Search for the cell housing the specified text and yield its (x, y) center coordinate. 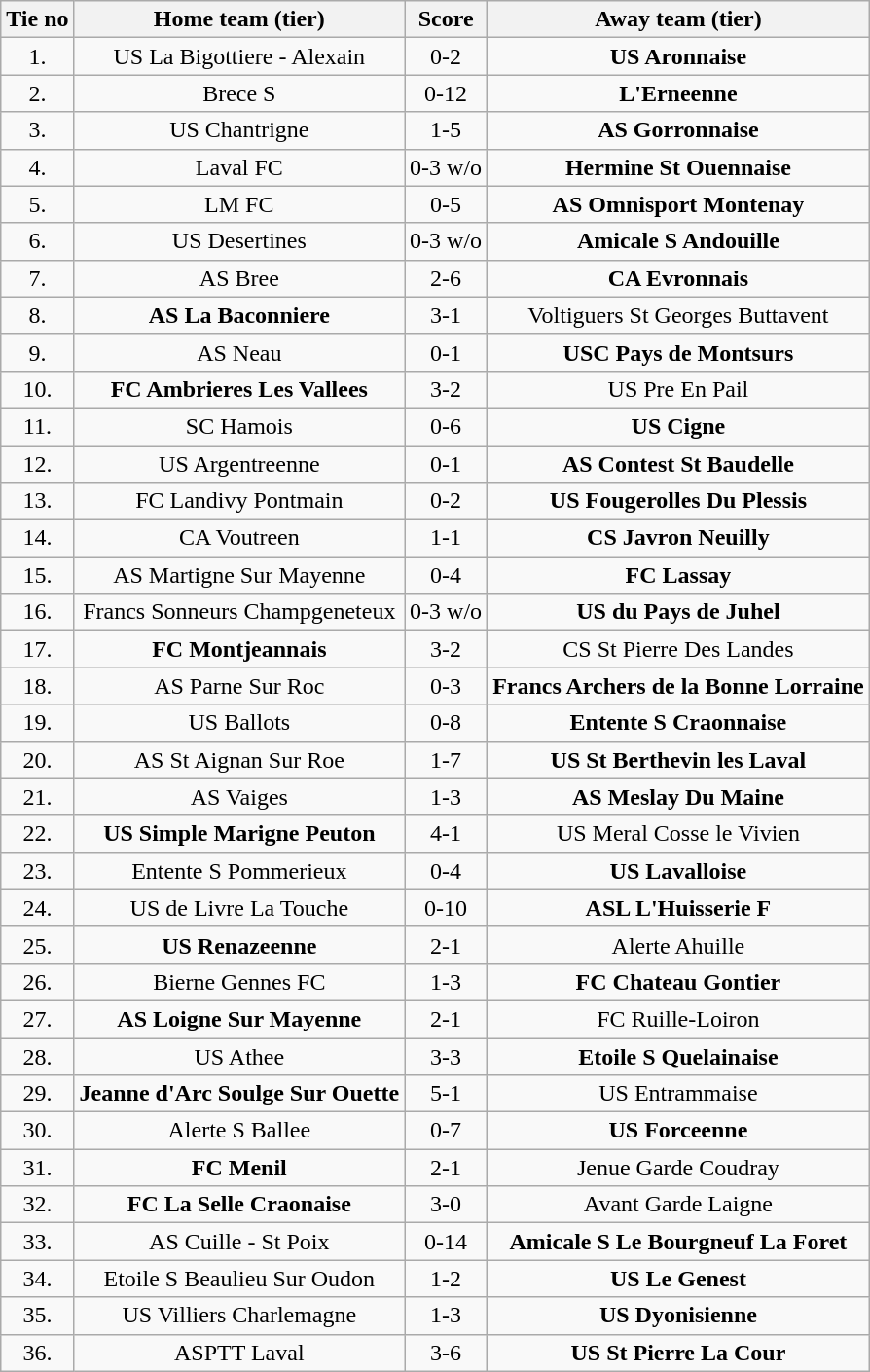
1. (37, 56)
1-1 (446, 538)
AS Loigne Sur Mayenne (239, 1019)
Laval FC (239, 167)
Hermine St Ouennaise (679, 167)
Alerte Ahuille (679, 945)
3-6 (446, 1353)
5. (37, 204)
3-1 (446, 315)
US Meral Cosse le Vivien (679, 834)
Entente S Craonnaise (679, 723)
2. (37, 93)
0-5 (446, 204)
0-6 (446, 426)
Alerte S Ballee (239, 1131)
Avant Garde Laigne (679, 1205)
Amicale S Andouille (679, 241)
AS La Baconniere (239, 315)
CS Javron Neuilly (679, 538)
27. (37, 1019)
31. (37, 1168)
6. (37, 241)
US La Bigottiere - Alexain (239, 56)
Voltiguers St Georges Buttavent (679, 315)
1-5 (446, 130)
ASPTT Laval (239, 1353)
US Pre En Pail (679, 389)
US Athee (239, 1056)
US Lavalloise (679, 871)
21. (37, 797)
US Villiers Charlemagne (239, 1316)
AS Neau (239, 352)
12. (37, 464)
SC Hamois (239, 426)
AS Cuille - St Poix (239, 1242)
36. (37, 1353)
US Ballots (239, 723)
US Entrammaise (679, 1094)
US de Livre La Touche (239, 908)
ASL L'Huisserie F (679, 908)
25. (37, 945)
US Fougerolles Du Plessis (679, 501)
29. (37, 1094)
2-6 (446, 278)
FC Ruille-Loiron (679, 1019)
US Desertines (239, 241)
17. (37, 649)
US Argentreenne (239, 464)
US Simple Marigne Peuton (239, 834)
34. (37, 1279)
0-8 (446, 723)
24. (37, 908)
8. (37, 315)
L'Erneenne (679, 93)
0-7 (446, 1131)
9. (37, 352)
Brece S (239, 93)
19. (37, 723)
11. (37, 426)
CA Voutreen (239, 538)
0-10 (446, 908)
FC Chateau Gontier (679, 982)
FC La Selle Craonaise (239, 1205)
26. (37, 982)
AS Parne Sur Roc (239, 686)
US Forceenne (679, 1131)
AS Bree (239, 278)
23. (37, 871)
22. (37, 834)
4. (37, 167)
FC Lassay (679, 575)
32. (37, 1205)
US Cigne (679, 426)
US Le Genest (679, 1279)
US Renazeenne (239, 945)
5-1 (446, 1094)
USC Pays de Montsurs (679, 352)
US Chantrigne (239, 130)
US Aronnaise (679, 56)
US St Berthevin les Laval (679, 760)
AS Meslay Du Maine (679, 797)
10. (37, 389)
FC Ambrieres Les Vallees (239, 389)
0-3 (446, 686)
4-1 (446, 834)
Amicale S Le Bourgneuf La Foret (679, 1242)
1-2 (446, 1279)
AS Omnisport Montenay (679, 204)
30. (37, 1131)
3-3 (446, 1056)
Francs Sonneurs Champgeneteux (239, 612)
18. (37, 686)
0-14 (446, 1242)
US Dyonisienne (679, 1316)
FC Menil (239, 1168)
Entente S Pommerieux (239, 871)
14. (37, 538)
13. (37, 501)
CA Evronnais (679, 278)
0-12 (446, 93)
28. (37, 1056)
AS Gorronnaise (679, 130)
Home team (tier) (239, 19)
Jenue Garde Coudray (679, 1168)
Jeanne d'Arc Soulge Sur Ouette (239, 1094)
Away team (tier) (679, 19)
Etoile S Quelainaise (679, 1056)
16. (37, 612)
7. (37, 278)
US du Pays de Juhel (679, 612)
AS Vaiges (239, 797)
AS Contest St Baudelle (679, 464)
FC Montjeannais (239, 649)
FC Landivy Pontmain (239, 501)
AS Martigne Sur Mayenne (239, 575)
33. (37, 1242)
Etoile S Beaulieu Sur Oudon (239, 1279)
Score (446, 19)
Bierne Gennes FC (239, 982)
LM FC (239, 204)
Tie no (37, 19)
15. (37, 575)
1-7 (446, 760)
Francs Archers de la Bonne Lorraine (679, 686)
US St Pierre La Cour (679, 1353)
3-0 (446, 1205)
AS St Aignan Sur Roe (239, 760)
35. (37, 1316)
CS St Pierre Des Landes (679, 649)
3. (37, 130)
20. (37, 760)
